Search for the cell housing the specified text and yield its [x, y] center coordinate. 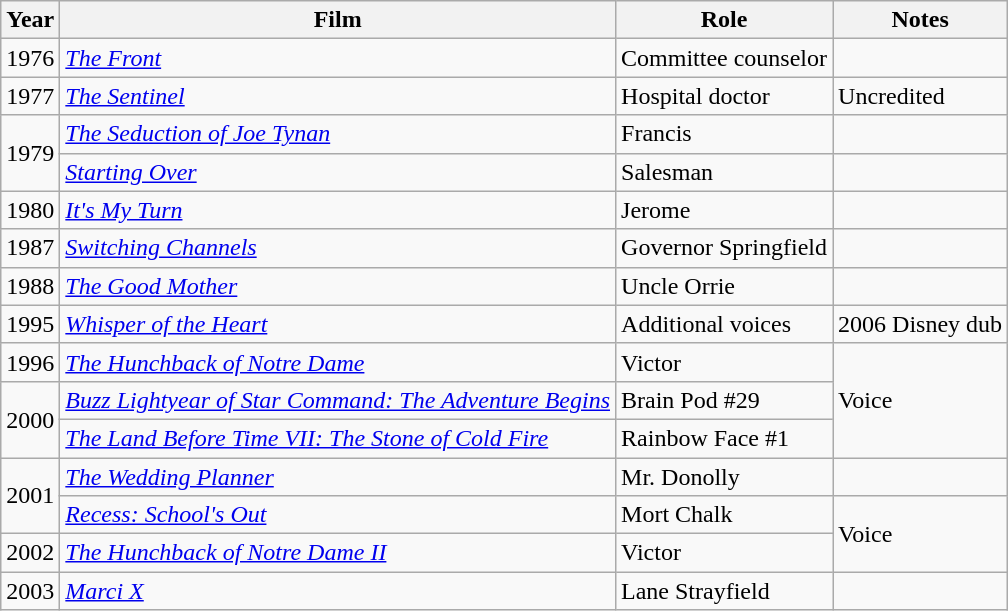
1976 [30, 58]
Switching Channels [338, 248]
The Seduction of Joe Tynan [338, 134]
The Hunchback of Notre Dame [338, 362]
The Sentinel [338, 96]
Brain Pod #29 [724, 400]
Year [30, 20]
Additional voices [724, 324]
Hospital doctor [724, 96]
Jerome [724, 210]
The Front [338, 58]
2001 [30, 496]
Starting Over [338, 172]
Rainbow Face #1 [724, 438]
Recess: School's Out [338, 515]
Committee counselor [724, 58]
Mr. Donolly [724, 477]
1996 [30, 362]
Whisper of the Heart [338, 324]
1988 [30, 286]
The Hunchback of Notre Dame II [338, 553]
Notes [920, 20]
Salesman [724, 172]
Uncle Orrie [724, 286]
2003 [30, 591]
1995 [30, 324]
Uncredited [920, 96]
Marci X [338, 591]
Role [724, 20]
Lane Strayfield [724, 591]
Governor Springfield [724, 248]
1987 [30, 248]
The Good Mother [338, 286]
2002 [30, 553]
Mort Chalk [724, 515]
Buzz Lightyear of Star Command: The Adventure Begins [338, 400]
1980 [30, 210]
It's My Turn [338, 210]
1977 [30, 96]
The Land Before Time VII: The Stone of Cold Fire [338, 438]
2006 Disney dub [920, 324]
Francis [724, 134]
Film [338, 20]
1979 [30, 153]
The Wedding Planner [338, 477]
2000 [30, 419]
